Find where the given text appears and provide that cell's center as (x, y) coordinate. 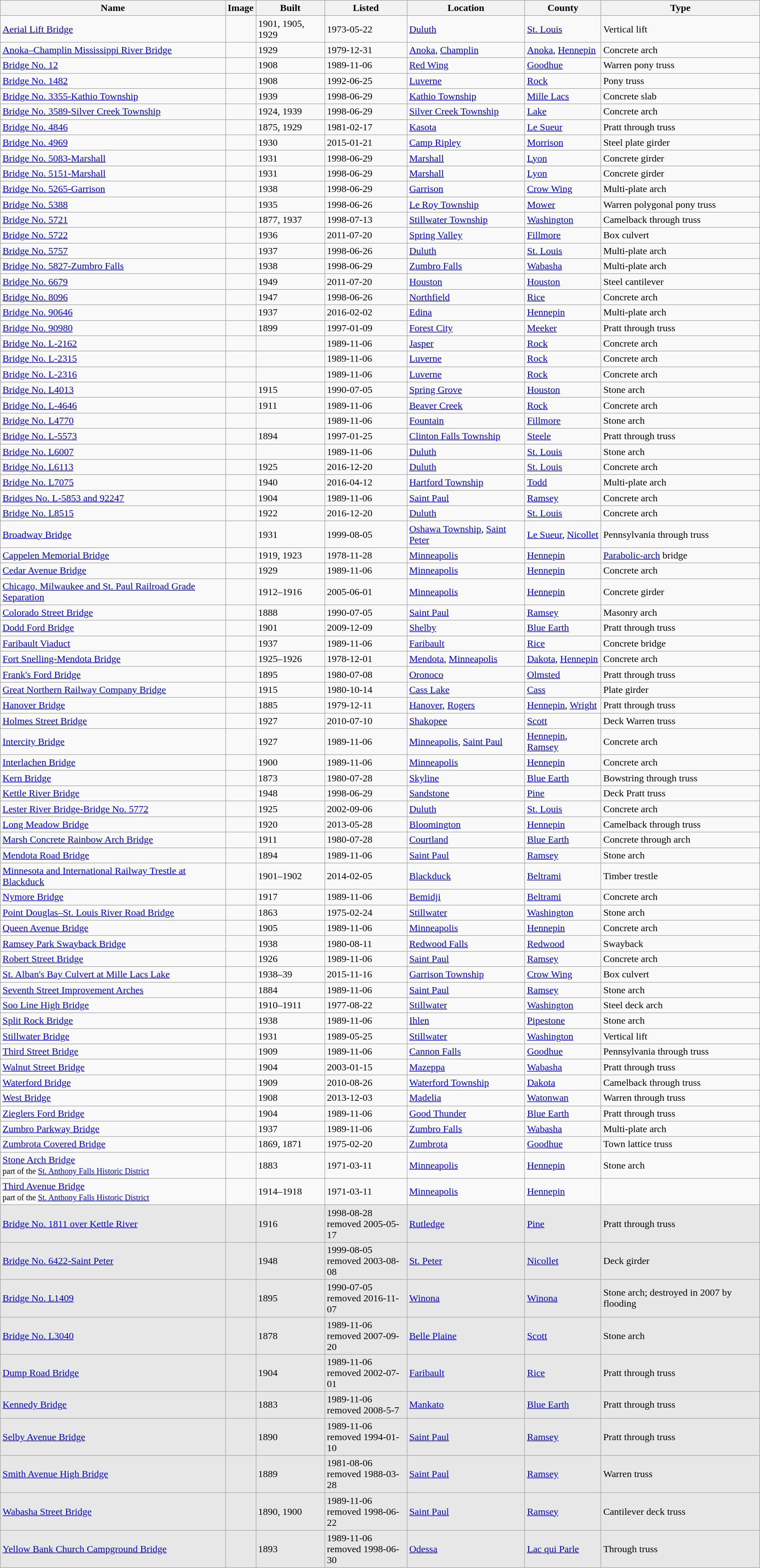
1888 (290, 613)
1863 (290, 912)
1938–39 (290, 974)
Garrison Township (466, 974)
Bridge No. 4846 (113, 127)
Waterford Township (466, 1083)
1869, 1871 (290, 1144)
1912–1916 (290, 592)
1947 (290, 297)
Deck girder (680, 1261)
1884 (290, 990)
Bridge No. L-5573 (113, 436)
Zieglers Ford Bridge (113, 1113)
2013-12-03 (366, 1098)
Lac qui Parle (563, 1549)
1980-10-14 (366, 690)
1905 (290, 928)
1885 (290, 705)
Masonry arch (680, 613)
1900 (290, 763)
Le Roy Township (466, 204)
Olmsted (563, 674)
1977-08-22 (366, 1005)
Selby Avenue Bridge (113, 1437)
Robert Street Bridge (113, 959)
1910–1911 (290, 1005)
1998-08-28removed 2005-05-17 (366, 1223)
1949 (290, 282)
Mower (563, 204)
1981-02-17 (366, 127)
Anoka–Champlin Mississippi River Bridge (113, 50)
Shakopee (466, 720)
Clinton Falls Township (466, 436)
Courtland (466, 840)
Redwood Falls (466, 943)
Hartford Township (466, 483)
1922 (290, 513)
1999-08-05removed 2003-08-08 (366, 1261)
Garrison (466, 189)
Bridge No. 3355-Kathio Township (113, 96)
Morrison (563, 142)
1997-01-25 (366, 436)
Soo Line High Bridge (113, 1005)
1924, 1939 (290, 112)
Bridge No. 5722 (113, 235)
Aerial Lift Bridge (113, 29)
Nicollet (563, 1261)
Skyline (466, 778)
Stone Arch Bridgepart of the St. Anthony Falls Historic District (113, 1165)
Oronoco (466, 674)
Beaver Creek (466, 405)
Spring Valley (466, 235)
1877, 1937 (290, 220)
Spring Grove (466, 390)
1979-12-31 (366, 50)
Bridge No. 5388 (113, 204)
Cass Lake (466, 690)
Colorado Street Bridge (113, 613)
Deck Pratt truss (680, 794)
Bridge No. 5757 (113, 251)
Bemidji (466, 897)
Listed (366, 8)
Bridge No. L6113 (113, 467)
Meeker (563, 328)
Hanover Bridge (113, 705)
Walnut Street Bridge (113, 1067)
Lester River Bridge-Bridge No. 5772 (113, 809)
2015-11-16 (366, 974)
Mendota Road Bridge (113, 855)
Warren polygonal pony truss (680, 204)
Good Thunder (466, 1113)
Bridge No. 5083-Marshall (113, 158)
Cedar Avenue Bridge (113, 571)
Madelia (466, 1098)
Bridge No. 8096 (113, 297)
Interlachen Bridge (113, 763)
1990-07-05removed 2016-11-07 (366, 1298)
Location (466, 8)
Shelby (466, 628)
Bridge No. 1482 (113, 81)
Hennepin, Wright (563, 705)
Bridge No. 3589-Silver Creek Township (113, 112)
Cannon Falls (466, 1052)
Silver Creek Township (466, 112)
Bridge No. L-2315 (113, 359)
1940 (290, 483)
Pipestone (563, 1021)
1979-12-11 (366, 705)
Blackduck (466, 876)
Bridge No. 5265-Garrison (113, 189)
2010-07-10 (366, 720)
2002-09-06 (366, 809)
1989-11-06removed 2007-09-20 (366, 1335)
1989-11-06removed 1998-06-30 (366, 1549)
2013-05-28 (366, 824)
1939 (290, 96)
Northfield (466, 297)
Parabolic-arch bridge (680, 555)
Pony truss (680, 81)
Odessa (466, 1549)
Bridge No. L1409 (113, 1298)
Holmes Street Bridge (113, 720)
Chicago, Milwaukee and St. Paul Railroad Grade Separation (113, 592)
Image (240, 8)
1899 (290, 328)
Stillwater Bridge (113, 1036)
1989-11-06removed 2002-07-01 (366, 1373)
Smith Avenue High Bridge (113, 1474)
Name (113, 8)
Concrete slab (680, 96)
1926 (290, 959)
Marsh Concrete Rainbow Arch Bridge (113, 840)
Bridge No. L-2316 (113, 374)
Dakota (563, 1083)
1920 (290, 824)
Kasota (466, 127)
Mazeppa (466, 1067)
Through truss (680, 1549)
Timber trestle (680, 876)
1980-07-08 (366, 674)
Broadway Bridge (113, 534)
Bridge No. L-4646 (113, 405)
Ramsey Park Swayback Bridge (113, 943)
1981-08-06removed 1988-03-28 (366, 1474)
Steel plate girder (680, 142)
1935 (290, 204)
Split Rock Bridge (113, 1021)
Bridge No. 90980 (113, 328)
1893 (290, 1549)
County (563, 8)
Fountain (466, 421)
Intercity Bridge (113, 742)
Long Meadow Bridge (113, 824)
Bridge No. L4770 (113, 421)
Bridge No. 6679 (113, 282)
1901–1902 (290, 876)
2005-06-01 (366, 592)
Bridge No. L6007 (113, 452)
Third Street Bridge (113, 1052)
1914–1918 (290, 1192)
St. Peter (466, 1261)
Town lattice truss (680, 1144)
Steel deck arch (680, 1005)
Mankato (466, 1405)
Kathio Township (466, 96)
1919, 1923 (290, 555)
St. Alban's Bay Culvert at Mille Lacs Lake (113, 974)
Bridge No. 12 (113, 65)
1989-11-06removed 1998-06-22 (366, 1512)
Seventh Street Improvement Arches (113, 990)
Red Wing (466, 65)
1925–1926 (290, 659)
1873 (290, 778)
2003-01-15 (366, 1067)
Bridge No. 5721 (113, 220)
Fort Snelling-Mendota Bridge (113, 659)
Anoka, Champlin (466, 50)
Bloomington (466, 824)
1992-06-25 (366, 81)
Edina (466, 313)
1875, 1929 (290, 127)
1978-11-28 (366, 555)
Steele (563, 436)
Bridge No. 5151-Marshall (113, 173)
1936 (290, 235)
Zumbrota (466, 1144)
Ihlen (466, 1021)
1878 (290, 1335)
2014-02-05 (366, 876)
Wabasha Street Bridge (113, 1512)
2016-04-12 (366, 483)
Hanover, Rogers (466, 705)
Great Northern Railway Company Bridge (113, 690)
Le Sueur, Nicollet (563, 534)
Camp Ripley (466, 142)
Nymore Bridge (113, 897)
1975-02-20 (366, 1144)
Zumbrota Covered Bridge (113, 1144)
Todd (563, 483)
1978-12-01 (366, 659)
1997-01-09 (366, 328)
Bridge No. L-2162 (113, 343)
1890 (290, 1437)
Type (680, 8)
1916 (290, 1223)
Kennedy Bridge (113, 1405)
Faribault Viaduct (113, 643)
Dakota, Hennepin (563, 659)
1998-07-13 (366, 220)
Rutledge (466, 1223)
Oshawa Township, Saint Peter (466, 534)
Le Sueur (563, 127)
Stillwater Township (466, 220)
Frank's Ford Bridge (113, 674)
Bridge No. 90646 (113, 313)
Bridge No. 5827-Zumbro Falls (113, 266)
Bridge No. L8515 (113, 513)
Waterford Bridge (113, 1083)
Mendota, Minneapolis (466, 659)
1901, 1905, 1929 (290, 29)
1989-11-06removed 2008-5-7 (366, 1405)
Warren truss (680, 1474)
1973-05-22 (366, 29)
Bridge No. 4969 (113, 142)
Third Avenue Bridgepart of the St. Anthony Falls Historic District (113, 1192)
2016-02-02 (366, 313)
Swayback (680, 943)
Cappelen Memorial Bridge (113, 555)
Plate girder (680, 690)
Belle Plaine (466, 1335)
Minnesota and International Railway Trestle at Blackduck (113, 876)
Stone arch; destroyed in 2007 by flooding (680, 1298)
1901 (290, 628)
1917 (290, 897)
1930 (290, 142)
Concrete bridge (680, 643)
Bridge No. L3040 (113, 1335)
Sandstone (466, 794)
1999-08-05 (366, 534)
Steel cantilever (680, 282)
Kern Bridge (113, 778)
Lake (563, 112)
Zumbro Parkway Bridge (113, 1129)
2015-01-21 (366, 142)
Dodd Ford Bridge (113, 628)
West Bridge (113, 1098)
Bridges No. L-5853 and 92247 (113, 498)
Kettle River Bridge (113, 794)
Built (290, 8)
Mille Lacs (563, 96)
Redwood (563, 943)
Warren through truss (680, 1098)
1890, 1900 (290, 1512)
Minneapolis, Saint Paul (466, 742)
Bridge No. 6422-Saint Peter (113, 1261)
2010-08-26 (366, 1083)
Bowstring through truss (680, 778)
1975-02-24 (366, 912)
Cass (563, 690)
Concrete through arch (680, 840)
Deck Warren truss (680, 720)
Hennepin, Ramsey (563, 742)
Cantilever deck truss (680, 1512)
Yellow Bank Church Campground Bridge (113, 1549)
Watonwan (563, 1098)
2009-12-09 (366, 628)
1989-05-25 (366, 1036)
Queen Avenue Bridge (113, 928)
Bridge No. L7075 (113, 483)
Bridge No. L4013 (113, 390)
Warren pony truss (680, 65)
1989-11-06removed 1994-01-10 (366, 1437)
1980-08-11 (366, 943)
Forest City (466, 328)
Anoka, Hennepin (563, 50)
Bridge No. 1811 over Kettle River (113, 1223)
Dump Road Bridge (113, 1373)
1889 (290, 1474)
Jasper (466, 343)
Point Douglas–St. Louis River Road Bridge (113, 912)
